Detect which cell encompasses the target text, then output its [X, Y] center coordinate. 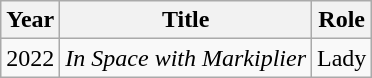
Role [342, 20]
Year [30, 20]
Title [186, 20]
Lady [342, 58]
2022 [30, 58]
In Space with Markiplier [186, 58]
